Return (X, Y) of the center of cell containing provided text 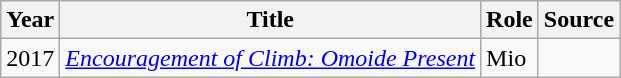
Source (578, 20)
2017 (30, 58)
Year (30, 20)
Encouragement of Climb: Omoide Present (270, 58)
Mio (510, 58)
Role (510, 20)
Title (270, 20)
